From the cell containing the given text, extract its center point as [x, y] coordinate. 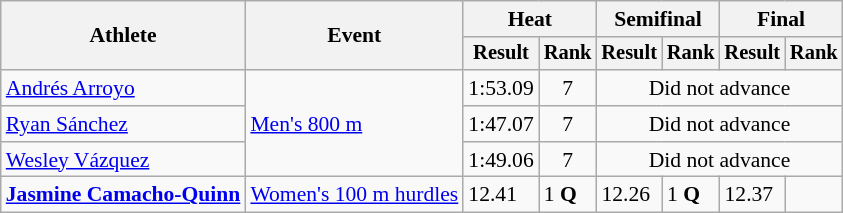
Event [354, 36]
Heat [530, 19]
12.41 [500, 195]
1:47.07 [500, 124]
Athlete [124, 36]
Jasmine Camacho-Quinn [124, 195]
1:49.06 [500, 160]
Andrés Arroyo [124, 88]
Women's 100 m hurdles [354, 195]
Wesley Vázquez [124, 160]
12.37 [752, 195]
Semifinal [658, 19]
Men's 800 m [354, 124]
1:53.09 [500, 88]
Final [780, 19]
12.26 [629, 195]
Ryan Sánchez [124, 124]
